Scan for the cell matching the given text and deliver its [x, y] coordinate at center. 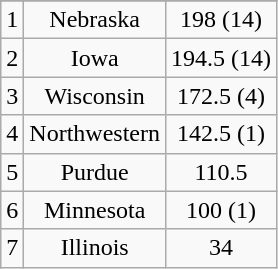
3 [12, 96]
198 (14) [222, 20]
4 [12, 134]
110.5 [222, 172]
Nebraska [95, 20]
34 [222, 248]
6 [12, 210]
194.5 (14) [222, 58]
100 (1) [222, 210]
Iowa [95, 58]
7 [12, 248]
Northwestern [95, 134]
Purdue [95, 172]
142.5 (1) [222, 134]
Minnesota [95, 210]
Illinois [95, 248]
Wisconsin [95, 96]
1 [12, 20]
2 [12, 58]
172.5 (4) [222, 96]
5 [12, 172]
